Determine the [x, y] coordinate at the center of the cell enclosing the given text.  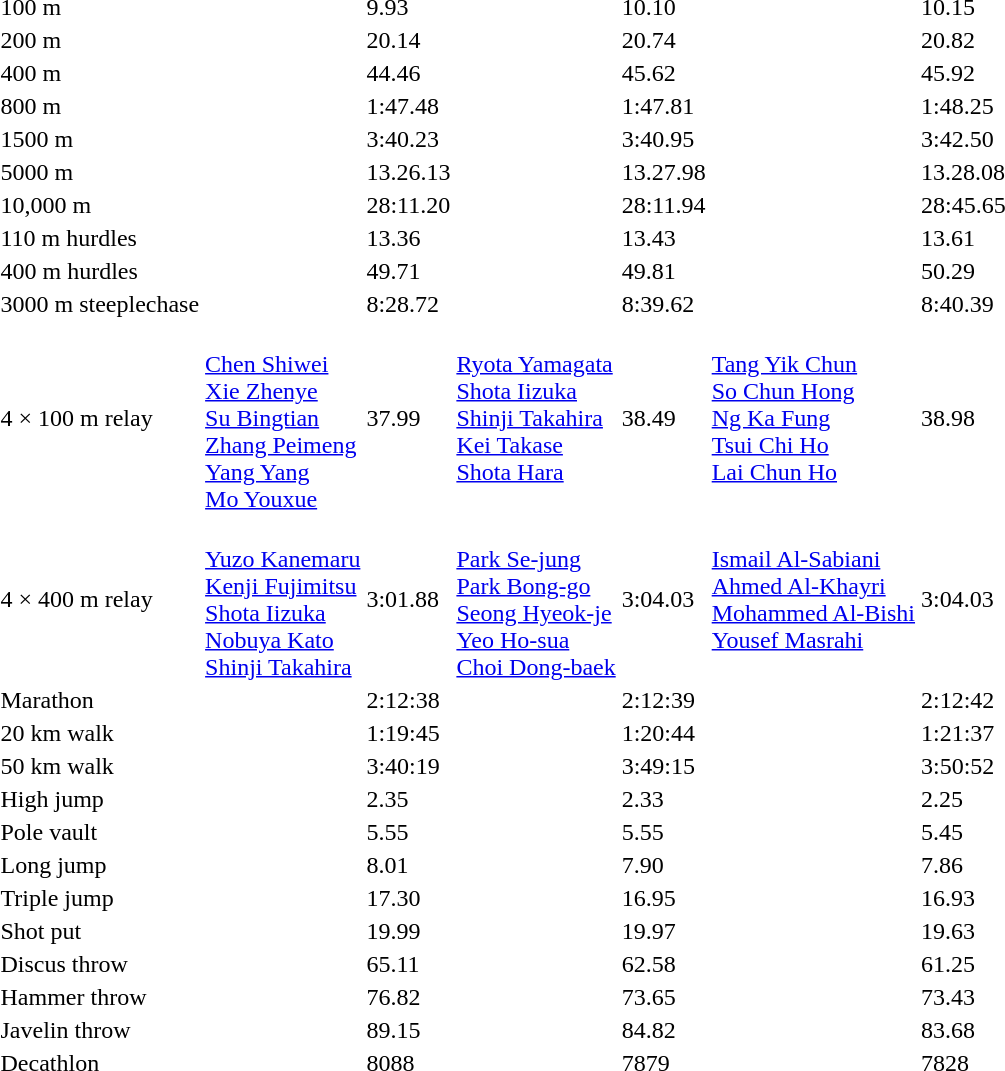
37.99 [408, 418]
Yuzo KanemaruKenji FujimitsuShota IizukaNobuya KatoShinji Takahira [283, 600]
62.58 [664, 964]
2.33 [664, 799]
19.99 [408, 931]
84.82 [664, 1030]
2.35 [408, 799]
89.15 [408, 1030]
2:12:38 [408, 700]
Park Se-jungPark Bong-goSeong Hyeok-jeYeo Ho-suaChoi Dong-baek [536, 600]
13.26.13 [408, 172]
20.74 [664, 40]
8:39.62 [664, 304]
20.14 [408, 40]
8:28.72 [408, 304]
3:49:15 [664, 766]
1:47.81 [664, 106]
13.36 [408, 238]
1:19:45 [408, 733]
17.30 [408, 898]
Tang Yik ChunSo Chun HongNg Ka FungTsui Chi HoLai Chun Ho [813, 418]
45.62 [664, 73]
Ryota YamagataShota IizukaShinji TakahiraKei TakaseShota Hara [536, 418]
38.49 [664, 418]
3:40:19 [408, 766]
3:40.23 [408, 139]
Ismail Al-SabianiAhmed Al-KhayriMohammed Al-BishiYousef Masrahi [813, 600]
28:11.20 [408, 205]
49.81 [664, 271]
1:47.48 [408, 106]
19.97 [664, 931]
16.95 [664, 898]
76.82 [408, 997]
44.46 [408, 73]
13.27.98 [664, 172]
8.01 [408, 865]
73.65 [664, 997]
65.11 [408, 964]
1:20:44 [664, 733]
7.90 [664, 865]
49.71 [408, 271]
3:04.03 [664, 600]
Chen ShiweiXie ZhenyeSu BingtianZhang PeimengYang YangMo Youxue [283, 418]
13.43 [664, 238]
2:12:39 [664, 700]
3:01.88 [408, 600]
28:11.94 [664, 205]
3:40.95 [664, 139]
